Output the (x, y) coordinate of the center of the cell containing the given text.  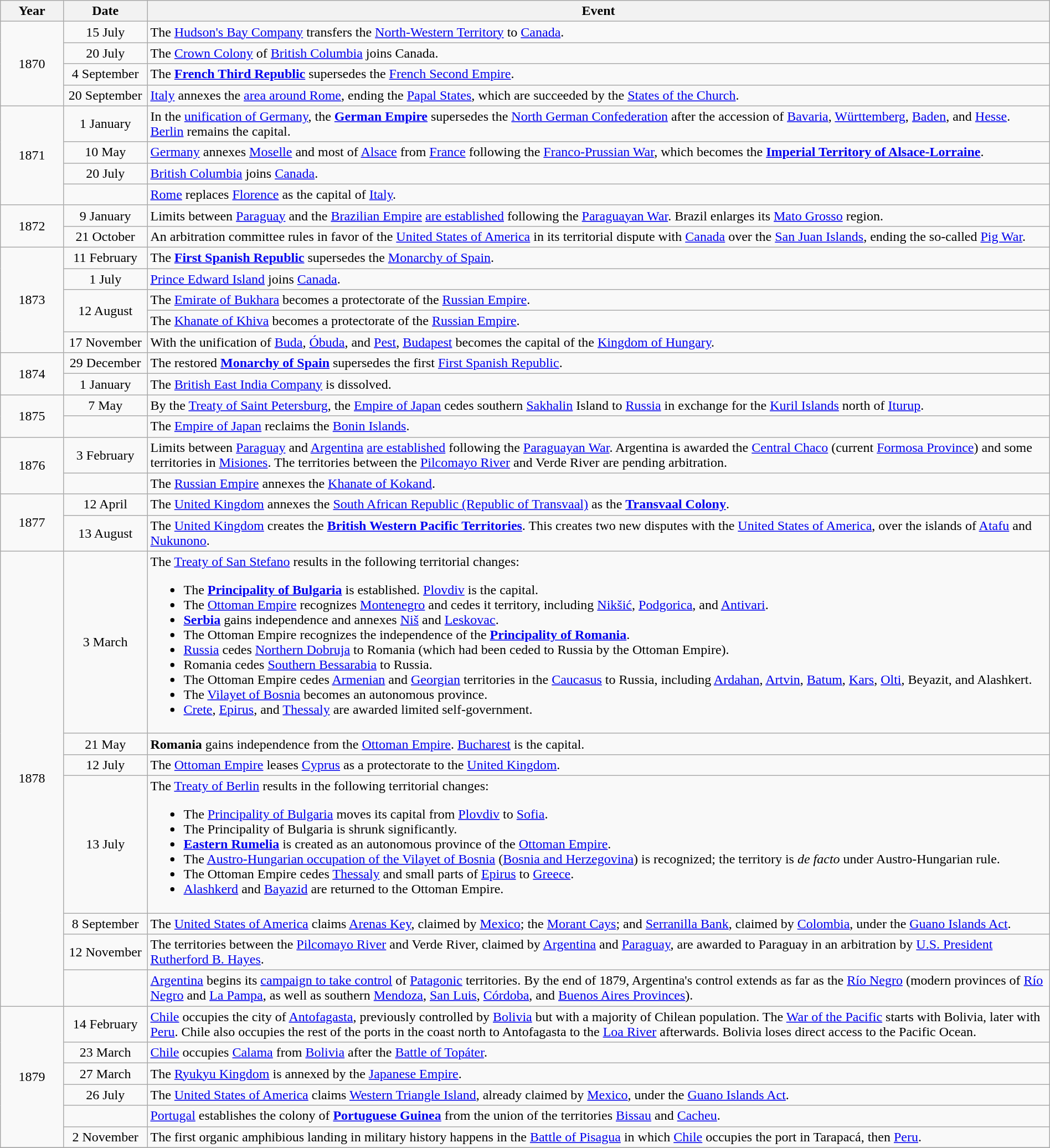
8 September (105, 923)
British Columbia joins Canada. (598, 173)
20 September (105, 95)
1874 (32, 374)
13 July (105, 844)
1877 (32, 523)
Date (105, 11)
3 March (105, 642)
12 August (105, 311)
1873 (32, 300)
The Empire of Japan reclaims the Bonin Islands. (598, 426)
The Khanate of Khiva becomes a protectorate of the Russian Empire. (598, 321)
11 February (105, 258)
7 May (105, 405)
14 February (105, 1025)
Romania gains independence from the Ottoman Empire. Bucharest is the capital. (598, 744)
1872 (32, 226)
9 January (105, 215)
The Hudson's Bay Company transfers the North-Western Territory to Canada. (598, 32)
The United States of America claims Western Triangle Island, already claimed by Mexico, under the Guano Islands Act. (598, 1095)
1876 (32, 465)
2 November (105, 1137)
13 August (105, 533)
The Russian Empire annexes the Khanate of Kokand. (598, 483)
The restored Monarchy of Spain supersedes the first First Spanish Republic. (598, 363)
1879 (32, 1077)
15 July (105, 32)
The Crown Colony of British Columbia joins Canada. (598, 53)
The First Spanish Republic supersedes the Monarchy of Spain. (598, 258)
23 March (105, 1053)
12 July (105, 765)
21 October (105, 236)
12 April (105, 504)
The United Kingdom annexes the South African Republic (Republic of Transvaal) as the Transvaal Colony. (598, 504)
The Ryukyu Kingdom is annexed by the Japanese Empire. (598, 1074)
Germany annexes Moselle and most of Alsace from France following the Franco-Prussian War, which becomes the Imperial Territory of Alsace-Lorraine. (598, 152)
27 March (105, 1074)
Italy annexes the area around Rome, ending the Papal States, which are succeeded by the States of the Church. (598, 95)
17 November (105, 342)
1871 (32, 155)
1878 (32, 779)
Event (598, 11)
The Emirate of Bukhara becomes a protectorate of the Russian Empire. (598, 300)
Rome replaces Florence as the capital of Italy. (598, 194)
10 May (105, 152)
The first organic amphibious landing in military history happens in the Battle of Pisagua in which Chile occupies the port in Tarapacá, then Peru. (598, 1137)
1875 (32, 416)
The Ottoman Empire leases Cyprus as a protectorate to the United Kingdom. (598, 765)
Chile occupies Calama from Bolivia after the Battle of Topáter. (598, 1053)
4 September (105, 74)
12 November (105, 953)
29 December (105, 363)
21 May (105, 744)
By the Treaty of Saint Petersburg, the Empire of Japan cedes southern Sakhalin Island to Russia in exchange for the Kuril Islands north of Iturup. (598, 405)
Prince Edward Island joins Canada. (598, 279)
Limits between Paraguay and the Brazilian Empire are established following the Paraguayan War. Brazil enlarges its Mato Grosso region. (598, 215)
Portugal establishes the colony of Portuguese Guinea from the union of the territories Bissau and Cacheu. (598, 1116)
3 February (105, 455)
1 July (105, 279)
1870 (32, 64)
26 July (105, 1095)
The French Third Republic supersedes the French Second Empire. (598, 74)
Year (32, 11)
The British East India Company is dissolved. (598, 384)
With the unification of Buda, Óbuda, and Pest, Budapest becomes the capital of the Kingdom of Hungary. (598, 342)
